Determine the (X, Y) coordinate at the center of the cell enclosing the given text.  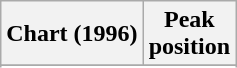
Chart (1996) (72, 34)
Peakposition (189, 34)
